Return [x, y] of the center of cell containing provided text 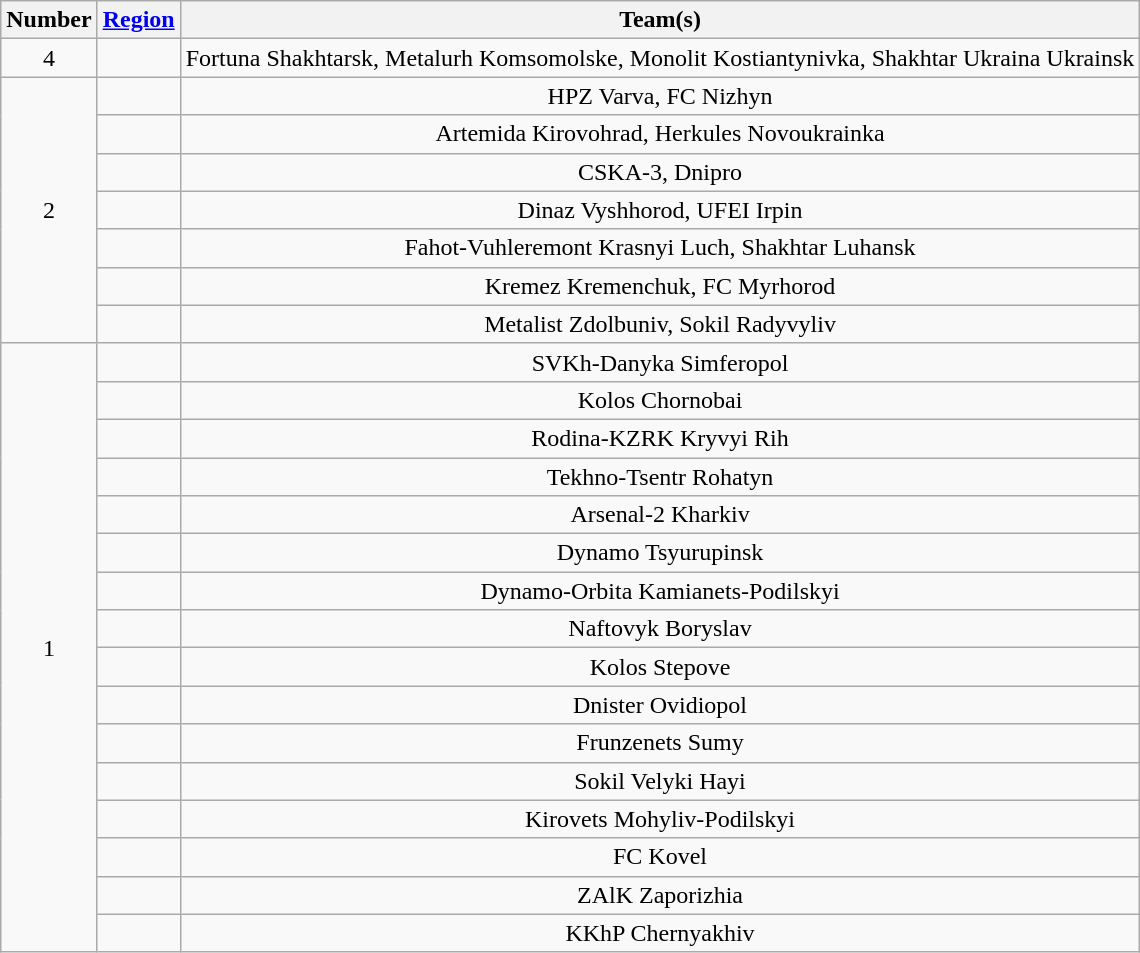
Arsenal-2 Kharkiv [660, 515]
Naftovyk Boryslav [660, 629]
KKhP Chernyakhiv [660, 933]
Rodina-KZRK Kryvyi Rih [660, 438]
4 [49, 58]
Team(s) [660, 20]
Artemida Kirovohrad, Herkules Novoukrainka [660, 134]
FC Kovel [660, 857]
CSKA-3, Dnipro [660, 172]
ZAlK Zaporizhia [660, 895]
1 [49, 648]
Fahot-Vuhleremont Krasnyi Luch, Shakhtar Luhansk [660, 248]
Sokil Velyki Hayi [660, 781]
Kolos Chornobai [660, 400]
HPZ Varva, FC Nizhyn [660, 96]
Tekhno-Tsentr Rohatyn [660, 477]
Number [49, 20]
Kirovets Mohyliv-Podilskyi [660, 819]
Metalist Zdolbuniv, Sokil Radyvyliv [660, 324]
Fortuna Shakhtarsk, Metalurh Komsomolske, Monolit Kostiantynivka, Shakhtar Ukraina Ukrainsk [660, 58]
Dnister Ovidiopol [660, 705]
SVKh-Danyka Simferopol [660, 362]
Kolos Stepove [660, 667]
Dynamo Tsyurupinsk [660, 553]
Dynamo-Orbita Kamianets-Podilskyi [660, 591]
Dinaz Vyshhorod, UFEI Irpin [660, 210]
Frunzenets Sumy [660, 743]
Kremez Kremenchuk, FC Myrhorod [660, 286]
2 [49, 210]
Region [138, 20]
